From the cell containing the given text, extract its center point as [x, y] coordinate. 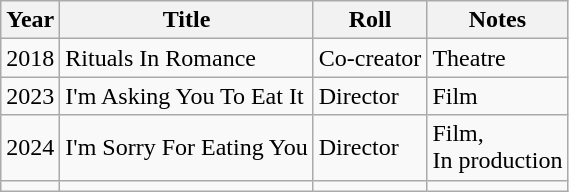
Title [186, 20]
Film,In production [498, 148]
2023 [30, 96]
Theatre [498, 58]
I'm Asking You To Eat It [186, 96]
Rituals In Romance [186, 58]
Co-creator [370, 58]
2018 [30, 58]
2024 [30, 148]
Roll [370, 20]
I'm Sorry For Eating You [186, 148]
Notes [498, 20]
Film [498, 96]
Year [30, 20]
